Locate the cell with the specified text and output its [X, Y] center coordinate. 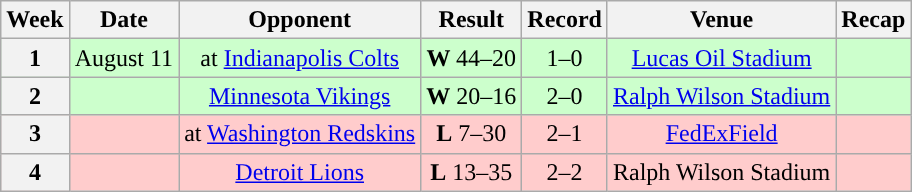
L 7–30 [472, 134]
2 [35, 96]
Date [124, 20]
Result [472, 20]
Minnesota Vikings [300, 96]
at Washington Redskins [300, 134]
W 44–20 [472, 58]
1 [35, 58]
W 20–16 [472, 96]
2–0 [565, 96]
Venue [721, 20]
August 11 [124, 58]
Detroit Lions [300, 172]
1–0 [565, 58]
FedExField [721, 134]
2–2 [565, 172]
2–1 [565, 134]
3 [35, 134]
Lucas Oil Stadium [721, 58]
Opponent [300, 20]
at Indianapolis Colts [300, 58]
Record [565, 20]
Week [35, 20]
4 [35, 172]
Recap [874, 20]
L 13–35 [472, 172]
